Output the (X, Y) coordinate of the center of the cell containing the given text.  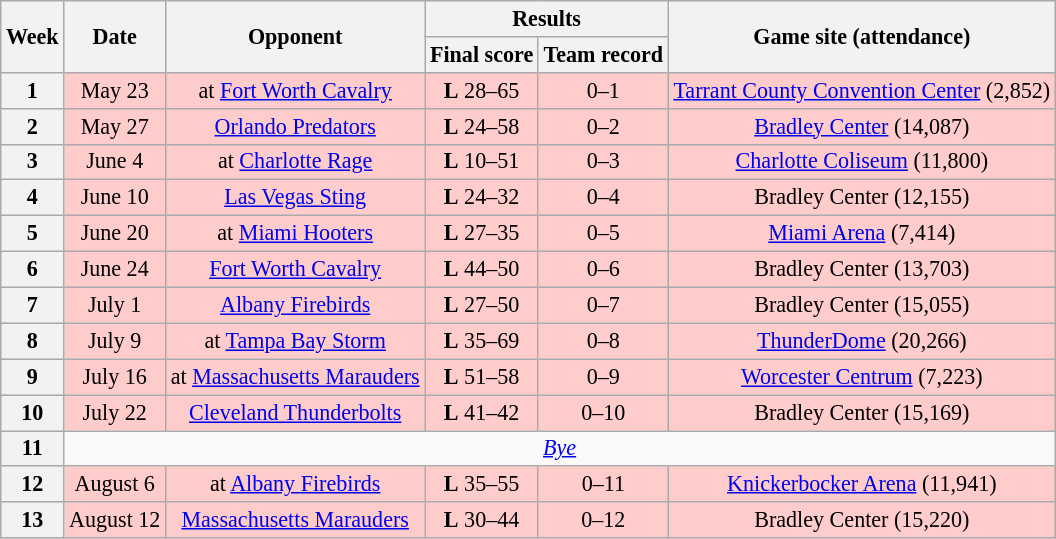
0–3 (603, 162)
5 (32, 233)
Bradley Center (13,703) (862, 269)
May 23 (115, 90)
at Charlotte Rage (296, 162)
12 (32, 484)
0–5 (603, 233)
L 24–32 (482, 198)
Albany Firebirds (296, 305)
L 30–44 (482, 520)
L 27–50 (482, 305)
Date (115, 36)
July 16 (115, 377)
L 41–42 (482, 412)
9 (32, 377)
July 22 (115, 412)
0–6 (603, 269)
Bradley Center (12,155) (862, 198)
L 35–69 (482, 341)
0–7 (603, 305)
June 24 (115, 269)
June 20 (115, 233)
Team record (603, 54)
Orlando Predators (296, 126)
10 (32, 412)
at Massachusetts Marauders (296, 377)
4 (32, 198)
at Fort Worth Cavalry (296, 90)
Massachusetts Marauders (296, 520)
Game site (attendance) (862, 36)
L 35–55 (482, 484)
2 (32, 126)
Worcester Centrum (7,223) (862, 377)
0–11 (603, 484)
L 24–58 (482, 126)
6 (32, 269)
June 4 (115, 162)
Results (546, 18)
0–8 (603, 341)
Bradley Center (14,087) (862, 126)
August 12 (115, 520)
Charlotte Coliseum (11,800) (862, 162)
0–1 (603, 90)
June 10 (115, 198)
0–2 (603, 126)
May 27 (115, 126)
1 (32, 90)
Bradley Center (15,055) (862, 305)
at Albany Firebirds (296, 484)
August 6 (115, 484)
Bradley Center (15,220) (862, 520)
Las Vegas Sting (296, 198)
Cleveland Thunderbolts (296, 412)
8 (32, 341)
0–12 (603, 520)
ThunderDome (20,266) (862, 341)
at Miami Hooters (296, 233)
Week (32, 36)
0–10 (603, 412)
Bradley Center (15,169) (862, 412)
July 9 (115, 341)
July 1 (115, 305)
Tarrant County Convention Center (2,852) (862, 90)
L 51–58 (482, 377)
0–9 (603, 377)
3 (32, 162)
Miami Arena (7,414) (862, 233)
Knickerbocker Arena (11,941) (862, 484)
Bye (560, 448)
L 44–50 (482, 269)
L 28–65 (482, 90)
7 (32, 305)
13 (32, 520)
Fort Worth Cavalry (296, 269)
at Tampa Bay Storm (296, 341)
0–4 (603, 198)
L 10–51 (482, 162)
L 27–35 (482, 233)
Final score (482, 54)
Opponent (296, 36)
11 (32, 448)
